Return (x, y) of the center of cell containing provided text 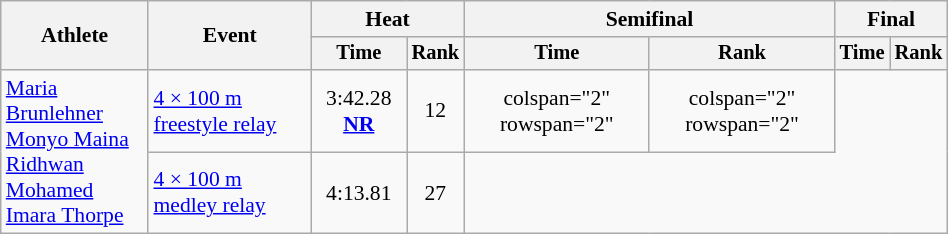
Semifinal (650, 19)
Heat (388, 19)
4:13.81 (359, 193)
4 × 100 m medley relay (230, 193)
27 (436, 193)
Athlete (75, 36)
Final (892, 19)
Event (230, 36)
12 (436, 111)
3:42.28 NR (359, 111)
Maria Brunlehner Monyo Maina Ridhwan Mohamed Imara Thorpe (75, 152)
4 × 100 m freestyle relay (230, 111)
